Locate the cell with the specified text and output its (X, Y) center coordinate. 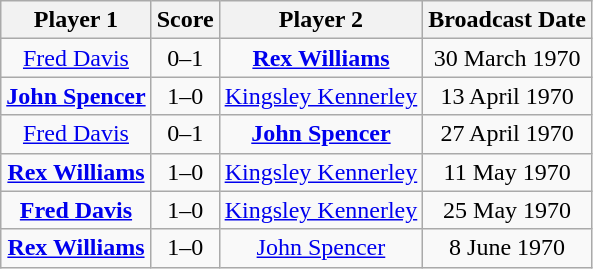
27 April 1970 (508, 134)
Score (185, 20)
Player 1 (76, 20)
13 April 1970 (508, 96)
Broadcast Date (508, 20)
8 June 1970 (508, 248)
Player 2 (321, 20)
30 March 1970 (508, 58)
11 May 1970 (508, 172)
25 May 1970 (508, 210)
